Return [x, y] of the center of cell containing provided text 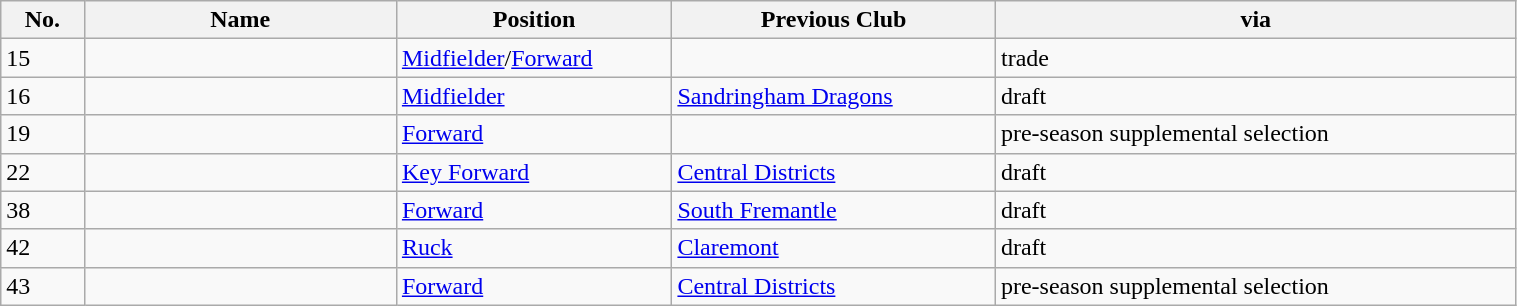
22 [42, 172]
South Fremantle [834, 210]
Name [240, 20]
Midfielder [534, 96]
Claremont [834, 248]
Previous Club [834, 20]
via [1256, 20]
Ruck [534, 248]
38 [42, 210]
Sandringham Dragons [834, 96]
Midfielder/Forward [534, 58]
15 [42, 58]
trade [1256, 58]
19 [42, 134]
Key Forward [534, 172]
42 [42, 248]
43 [42, 286]
No. [42, 20]
16 [42, 96]
Position [534, 20]
